Capture the cell that displays the provided text and extract its (x, y) central coordinate. 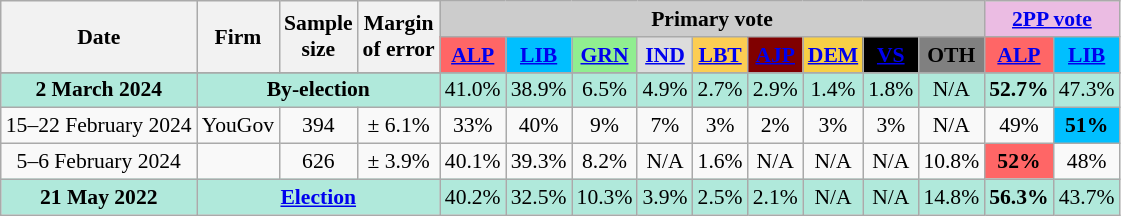
43.7% (1087, 197)
Firm (238, 36)
AJP (776, 55)
YouGov (238, 126)
GRN (605, 55)
41.0% (473, 90)
Samplesize (318, 36)
52% (1018, 162)
2.5% (720, 197)
39.3% (539, 162)
48% (1087, 162)
10.3% (605, 197)
33% (473, 126)
5–6 February 2024 (99, 162)
6.5% (605, 90)
2 March 2024 (99, 90)
2.1% (776, 197)
By-election (318, 90)
52.7% (1018, 90)
40.1% (473, 162)
VS (890, 55)
IND (664, 55)
15–22 February 2024 (99, 126)
2PP vote (1052, 19)
1.4% (833, 90)
10.8% (951, 162)
DEM (833, 55)
2% (776, 126)
1.8% (890, 90)
9% (605, 126)
LBT (720, 55)
3.9% (664, 197)
2.9% (776, 90)
21 May 2022 (99, 197)
40% (539, 126)
4.9% (664, 90)
394 (318, 126)
± 6.1% (399, 126)
Election (318, 197)
56.3% (1018, 197)
Primary vote (712, 19)
14.8% (951, 197)
40.2% (473, 197)
51% (1087, 126)
Marginof error (399, 36)
8.2% (605, 162)
7% (664, 126)
OTH (951, 55)
49% (1018, 126)
47.3% (1087, 90)
1.6% (720, 162)
38.9% (539, 90)
2.7% (720, 90)
± 3.9% (399, 162)
32.5% (539, 197)
Date (99, 36)
626 (318, 162)
